Output the [X, Y] coordinate of the center of the cell containing the given text.  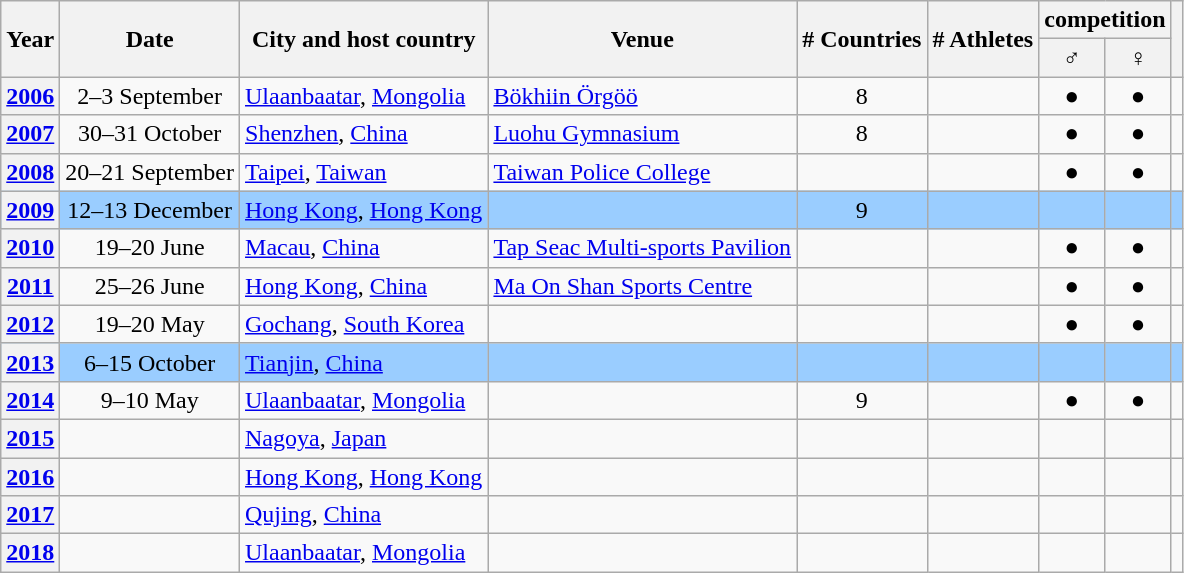
25–26 June [150, 286]
Year [30, 39]
Venue [642, 39]
Tianjin, China [364, 362]
Macau, China [364, 248]
2010 [30, 248]
Bökhiin Örgöö [642, 96]
Taipei, Taiwan [364, 172]
2015 [30, 438]
2007 [30, 134]
Nagoya, Japan [364, 438]
Shenzhen, China [364, 134]
19–20 June [150, 248]
Date [150, 39]
Gochang, South Korea [364, 324]
20–21 September [150, 172]
2–3 September [150, 96]
6–15 October [150, 362]
19–20 May [150, 324]
2009 [30, 210]
Tap Seac Multi-sports Pavilion [642, 248]
Luohu Gymnasium [642, 134]
Taiwan Police College [642, 172]
2008 [30, 172]
# Countries [862, 39]
30–31 October [150, 134]
9–10 May [150, 400]
2013 [30, 362]
# Athletes [983, 39]
12–13 December [150, 210]
♂ [1072, 58]
Qujing, China [364, 515]
2006 [30, 96]
City and host country [364, 39]
2014 [30, 400]
2016 [30, 477]
2011 [30, 286]
2012 [30, 324]
competition [1105, 20]
♀ [1138, 58]
Hong Kong, China [364, 286]
Ma On Shan Sports Centre [642, 286]
2017 [30, 515]
2018 [30, 553]
